Locate the cell with the specified text and output its (x, y) center coordinate. 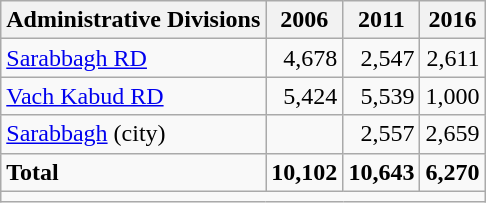
2016 (452, 20)
2,547 (382, 58)
5,424 (304, 96)
6,270 (452, 172)
10,643 (382, 172)
Administrative Divisions (134, 20)
2,611 (452, 58)
2,557 (382, 134)
Total (134, 172)
10,102 (304, 172)
Sarabbagh (city) (134, 134)
2,659 (452, 134)
4,678 (304, 58)
1,000 (452, 96)
Vach Kabud RD (134, 96)
2006 (304, 20)
Sarabbagh RD (134, 58)
2011 (382, 20)
5,539 (382, 96)
